For the text-containing cell, return its midpoint in (x, y) coordinate format. 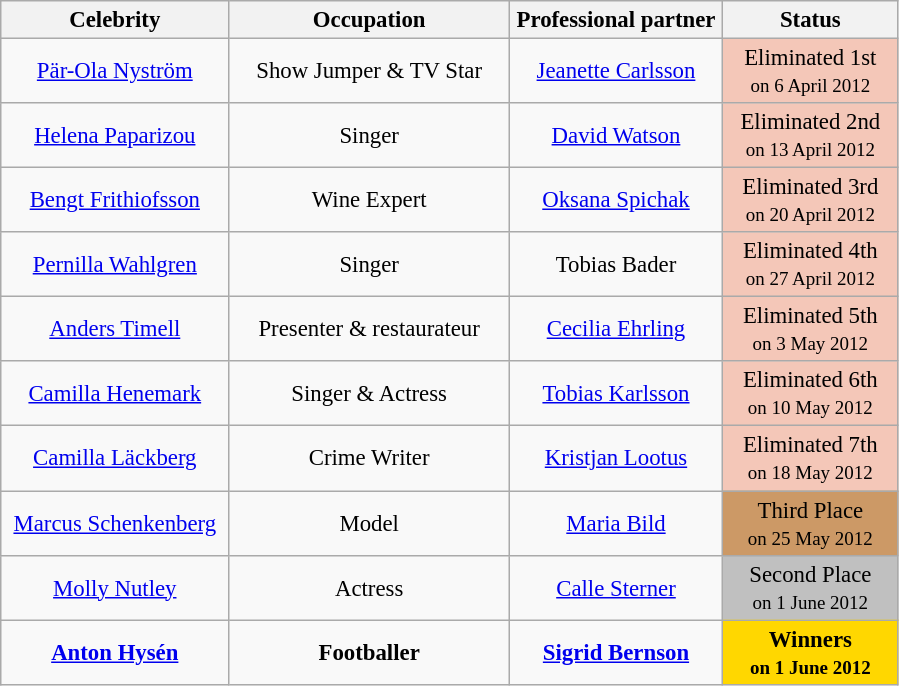
Winnerson 1 June 2012 (811, 652)
Maria Bild (616, 524)
Third Placeon 25 May 2012 (811, 524)
Sigrid Bernson (616, 652)
Oksana Spichak (616, 200)
Celebrity (115, 20)
Bengt Frithiofsson (115, 200)
Molly Nutley (115, 588)
Presenter & restaurateur (370, 330)
Eliminated 5thon 3 May 2012 (811, 330)
Tobias Karlsson (616, 394)
Model (370, 524)
Status (811, 20)
Eliminated 4thon 27 April 2012 (811, 264)
Singer & Actress (370, 394)
Eliminated 3rdon 20 April 2012 (811, 200)
Show Jumper & TV Star (370, 72)
Tobias Bader (616, 264)
Professional partner (616, 20)
Camilla Henemark (115, 394)
Eliminated 7thon 18 May 2012 (811, 458)
Marcus Schenkenberg (115, 524)
Eliminated 1ston 6 April 2012 (811, 72)
Anton Hysén (115, 652)
Cecilia Ehrling (616, 330)
Occupation (370, 20)
Actress (370, 588)
Calle Sterner (616, 588)
Kristjan Lootus (616, 458)
Jeanette Carlsson (616, 72)
Second Placeon 1 June 2012 (811, 588)
Pernilla Wahlgren (115, 264)
Anders Timell (115, 330)
Crime Writer (370, 458)
Eliminated 6thon 10 May 2012 (811, 394)
Eliminated 2ndon 13 April 2012 (811, 136)
Helena Paparizou (115, 136)
Wine Expert (370, 200)
Pär-Ola Nyström (115, 72)
Footballer (370, 652)
David Watson (616, 136)
Camilla Läckberg (115, 458)
